Extract the [X, Y] coordinate from the center of the cell holding the provided text.  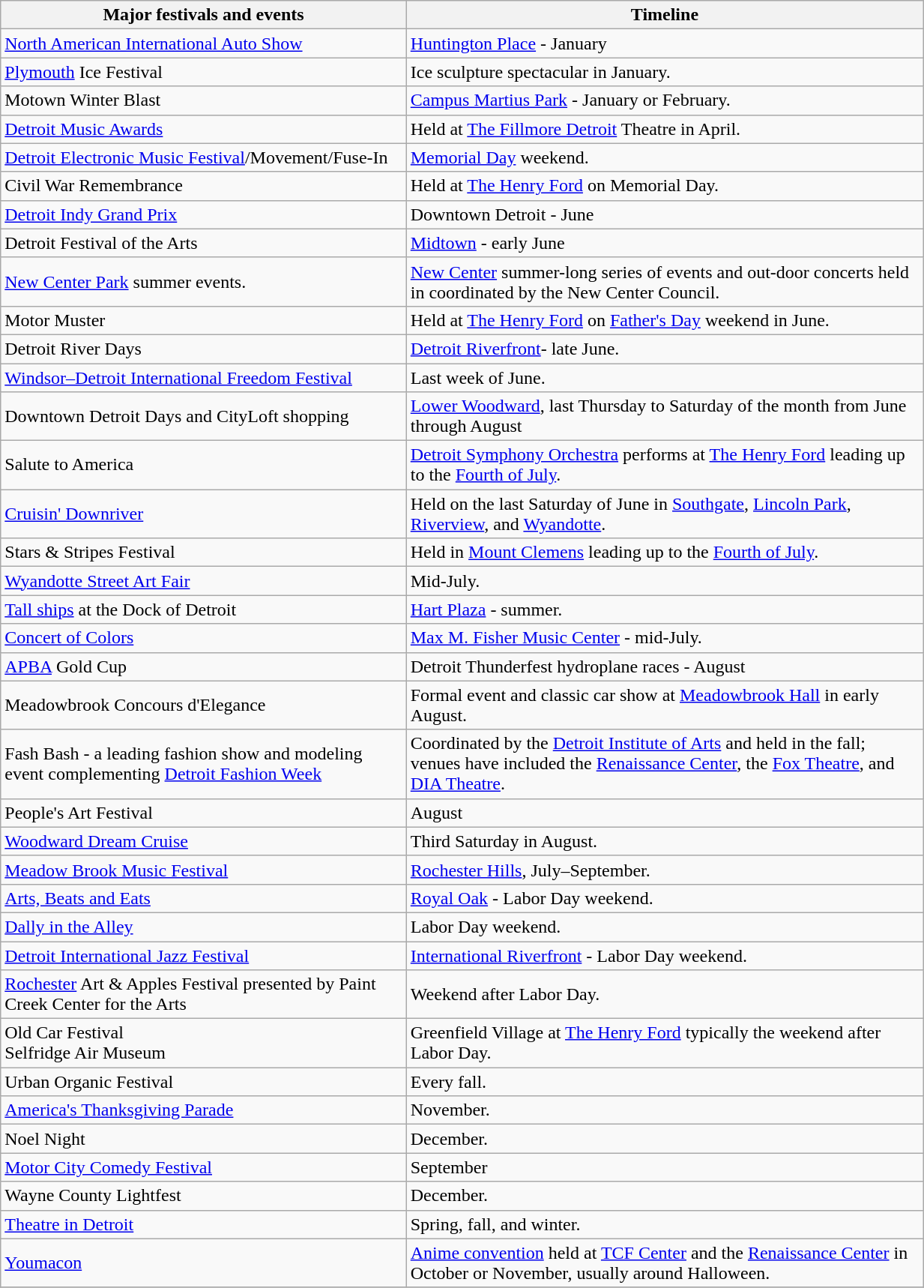
Rochester Hills, July–September. [664, 870]
Held at The Henry Ford on Father's Day weekend in June. [664, 320]
Old Car FestivalSelfridge Air Museum [204, 1044]
November. [664, 1110]
September [664, 1167]
Fash Bash - a leading fashion show and modeling event complementing Detroit Fashion Week [204, 764]
Motown Winter Blast [204, 100]
Youmacon [204, 1263]
APBA Gold Cup [204, 666]
Weekend after Labor Day. [664, 994]
Formal event and classic car show at Meadowbrook Hall in early August. [664, 705]
Royal Oak - Labor Day weekend. [664, 898]
Held at The Henry Ford on Memorial Day. [664, 186]
Meadow Brook Music Festival [204, 870]
Every fall. [664, 1082]
Detroit Electronic Music Festival/Movement/Fuse-In [204, 157]
Civil War Remembrance [204, 186]
Greenfield Village at The Henry Ford typically the weekend after Labor Day. [664, 1044]
Detroit Symphony Orchestra performs at The Henry Ford leading up to the Fourth of July. [664, 465]
Tall ships at the Dock of Detroit [204, 610]
Spring, fall, and winter. [664, 1224]
Stars & Stripes Festival [204, 553]
Held in Mount Clemens leading up to the Fourth of July. [664, 553]
Detroit International Jazz Festival [204, 956]
Salute to America [204, 465]
Concert of Colors [204, 638]
Meadowbrook Concours d'Elegance [204, 705]
Anime convention held at TCF Center and the Renaissance Center in October or November, usually around Halloween. [664, 1263]
Woodward Dream Cruise [204, 841]
Plymouth Ice Festival [204, 72]
Detroit Riverfront- late June. [664, 349]
International Riverfront - Labor Day weekend. [664, 956]
Memorial Day weekend. [664, 157]
Campus Martius Park - January or February. [664, 100]
Urban Organic Festival [204, 1082]
Max M. Fisher Music Center - mid-July. [664, 638]
Hart Plaza - summer. [664, 610]
Wayne County Lightfest [204, 1196]
North American International Auto Show [204, 43]
August [664, 813]
Detroit Festival of the Arts [204, 243]
Dally in the Alley [204, 927]
Last week of June. [664, 377]
Coordinated by the Detroit Institute of Arts and held in the fall; venues have included the Renaissance Center, the Fox Theatre, and DIA Theatre. [664, 764]
Rochester Art & Apples Festival presented by Paint Creek Center for the Arts [204, 994]
Wyandotte Street Art Fair [204, 581]
Detroit Indy Grand Prix [204, 214]
Held on the last Saturday of June in Southgate, Lincoln Park, Riverview, and Wyandotte. [664, 514]
America's Thanksgiving Parade [204, 1110]
Detroit Music Awards [204, 129]
Detroit River Days [204, 349]
New Center summer-long series of events and out-door concerts held in coordinated by the New Center Council. [664, 282]
Lower Woodward, last Thursday to Saturday of the month from June through August [664, 417]
Major festivals and events [204, 15]
Arts, Beats and Eats [204, 898]
Held at The Fillmore Detroit Theatre in April. [664, 129]
Motor Muster [204, 320]
Theatre in Detroit [204, 1224]
People's Art Festival [204, 813]
Huntington Place - January [664, 43]
Detroit Thunderfest hydroplane races - August [664, 666]
Labor Day weekend. [664, 927]
Midtown - early June [664, 243]
Windsor–Detroit International Freedom Festival [204, 377]
Ice sculpture spectacular in January. [664, 72]
Noel Night [204, 1139]
Timeline [664, 15]
Cruisin' Downriver [204, 514]
New Center Park summer events. [204, 282]
Third Saturday in August. [664, 841]
Mid-July. [664, 581]
Downtown Detroit - June [664, 214]
Downtown Detroit Days and CityLoft shopping [204, 417]
Motor City Comedy Festival [204, 1167]
